Capture the cell that displays the provided text and extract its [x, y] central coordinate. 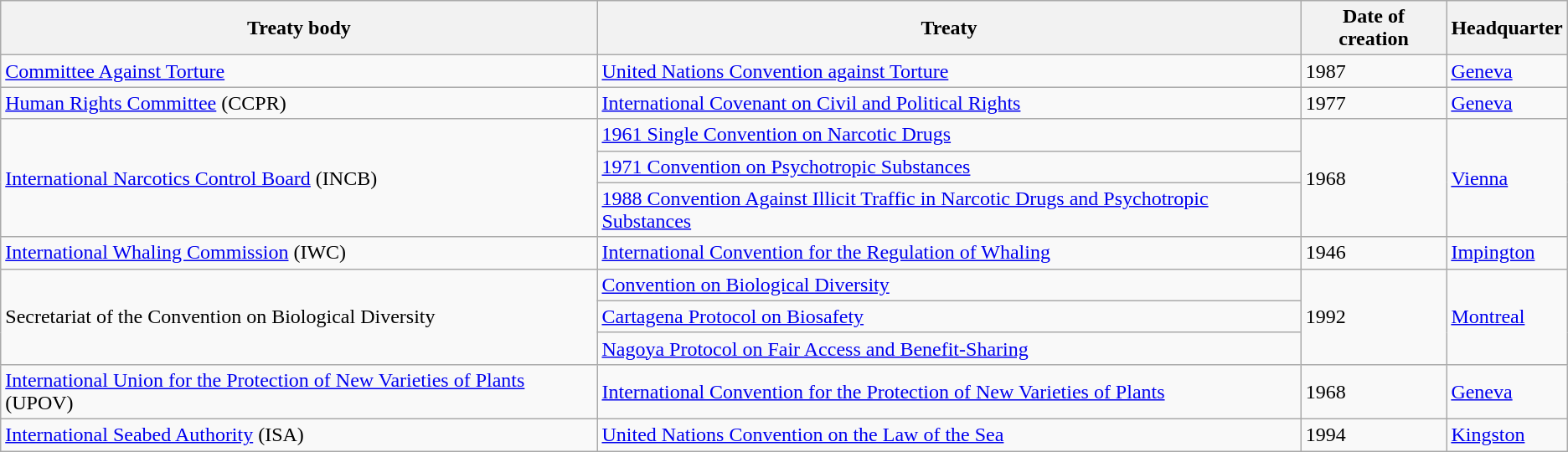
Headquarter [1507, 28]
Kingston [1507, 434]
Vienna [1507, 177]
1988 Convention Against Illicit Traffic in Narcotic Drugs and Psychotropic Substances [949, 209]
Convention on Biological Diversity [949, 285]
1961 Single Convention on Narcotic Drugs [949, 135]
International Covenant on Civil and Political Rights [949, 103]
International Union for the Protection of New Varieties of Plants (UPOV) [299, 392]
Date of creation [1374, 28]
United Nations Convention against Torture [949, 71]
Secretariat of the Convention on Biological Diversity [299, 316]
Committee Against Torture [299, 71]
Treaty [949, 28]
1946 [1374, 253]
1977 [1374, 103]
International Convention for the Regulation of Whaling [949, 253]
1971 Convention on Psychotropic Substances [949, 167]
United Nations Convention on the Law of the Sea [949, 434]
1987 [1374, 71]
1994 [1374, 434]
Nagoya Protocol on Fair Access and Benefit-Sharing [949, 348]
Human Rights Committee (CCPR) [299, 103]
International Narcotics Control Board (INCB) [299, 177]
Montreal [1507, 316]
Cartagena Protocol on Biosafety [949, 316]
International Convention for the Protection of New Varieties of Plants [949, 392]
International Whaling Commission (IWC) [299, 253]
1992 [1374, 316]
Treaty body [299, 28]
International Seabed Authority (ISA) [299, 434]
Impington [1507, 253]
